Identify which cell holds the provided text, then report its (X, Y) central coordinate. 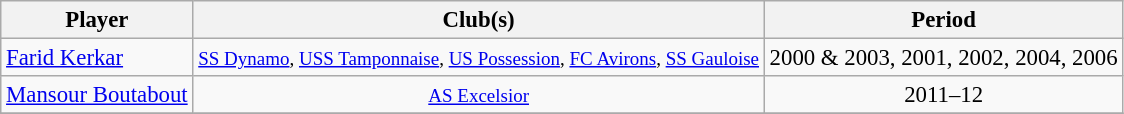
Player (97, 20)
SS Dynamo, USS Tamponnaise, US Possession, FC Avirons, SS Gauloise (478, 58)
2011–12 (944, 95)
AS Excelsior (478, 95)
Period (944, 20)
Mansour Boutabout (97, 95)
Farid Kerkar (97, 58)
Club(s) (478, 20)
2000 & 2003, 2001, 2002, 2004, 2006 (944, 58)
